Capture the cell that displays the provided text and extract its [x, y] central coordinate. 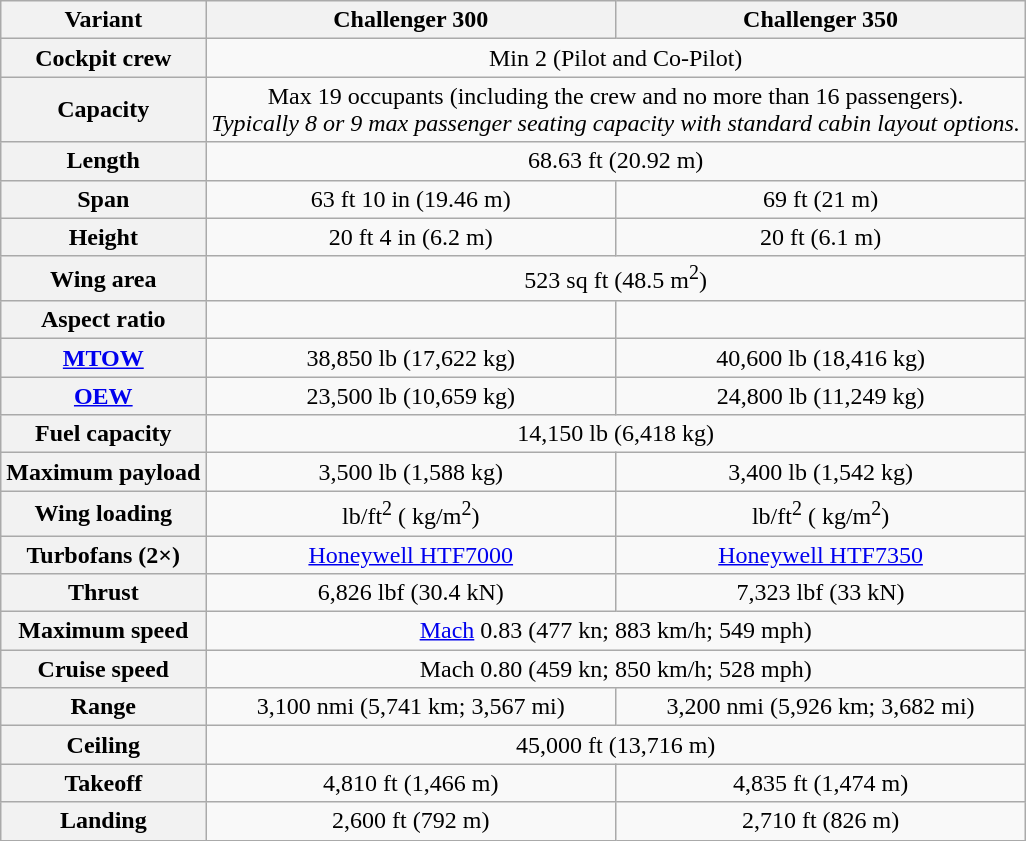
Ceiling [104, 745]
Challenger 350 [821, 20]
Turbofans (2×) [104, 555]
63 ft 10 in (19.46 m) [411, 199]
23,500 lb (10,659 kg) [411, 396]
Span [104, 199]
Wing loading [104, 514]
4,835 ft (1,474 m) [821, 783]
Landing [104, 821]
2,600 ft (792 m) [411, 821]
68.63 ft (20.92 m) [616, 161]
523 sq ft (48.5 m2) [616, 278]
Range [104, 707]
2,710 ft (826 m) [821, 821]
45,000 ft (13,716 m) [616, 745]
Variant [104, 20]
Min 2 (Pilot and Co-Pilot) [616, 58]
MTOW [104, 358]
Mach 0.83 (477 kn; 883 km/h; 549 mph) [616, 631]
Honeywell HTF7350 [821, 555]
Maximum speed [104, 631]
Takeoff [104, 783]
Honeywell HTF7000 [411, 555]
Aspect ratio [104, 320]
6,826 lbf (30.4 kN) [411, 593]
Length [104, 161]
4,810 ft (1,466 m) [411, 783]
3,500 lb (1,588 kg) [411, 472]
24,800 lb (11,249 kg) [821, 396]
Mach 0.80 (459 kn; 850 km/h; 528 mph) [616, 669]
Height [104, 237]
14,150 lb (6,418 kg) [616, 434]
3,400 lb (1,542 kg) [821, 472]
Challenger 300 [411, 20]
Wing area [104, 278]
Thrust [104, 593]
40,600 lb (18,416 kg) [821, 358]
Fuel capacity [104, 434]
3,100 nmi (5,741 km; 3,567 mi) [411, 707]
OEW [104, 396]
Cockpit crew [104, 58]
38,850 lb (17,622 kg) [411, 358]
20 ft 4 in (6.2 m) [411, 237]
Maximum payload [104, 472]
20 ft (6.1 m) [821, 237]
3,200 nmi (5,926 km; 3,682 mi) [821, 707]
7,323 lbf (33 kN) [821, 593]
Cruise speed [104, 669]
Capacity [104, 110]
69 ft (21 m) [821, 199]
